Identify which cell holds the provided text, then report its (X, Y) central coordinate. 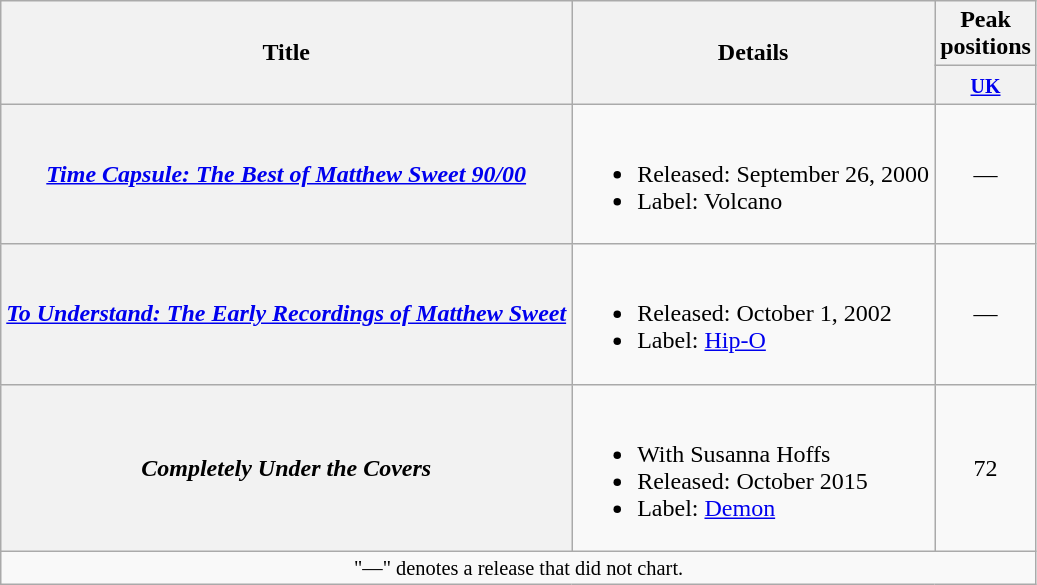
Released: October 1, 2002Label: Hip-O (754, 314)
Details (754, 52)
Released: September 26, 2000Label: Volcano (754, 174)
Peak positions (986, 34)
Time Capsule: The Best of Matthew Sweet 90/00 (286, 174)
To Understand: The Early Recordings of Matthew Sweet (286, 314)
Completely Under the Covers (286, 468)
"—" denotes a release that did not chart. (519, 568)
72 (986, 468)
Title (286, 52)
UK (986, 85)
With Susanna HoffsReleased: October 2015Label: Demon (754, 468)
